Find where the given text appears and provide that cell's center as [x, y] coordinate. 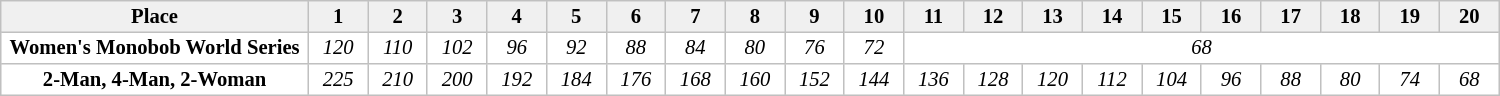
2 [398, 16]
74 [1410, 80]
110 [398, 48]
225 [338, 80]
7 [696, 16]
14 [1112, 16]
92 [576, 48]
76 [815, 48]
192 [517, 80]
Women's Monobob World Series [155, 48]
2-Man, 4-Man, 2-Woman [155, 80]
168 [696, 80]
200 [457, 80]
144 [874, 80]
15 [1172, 16]
17 [1291, 16]
112 [1112, 80]
Place [155, 16]
104 [1172, 80]
10 [874, 16]
18 [1350, 16]
160 [755, 80]
128 [993, 80]
210 [398, 80]
16 [1231, 16]
136 [934, 80]
8 [755, 16]
4 [517, 16]
84 [696, 48]
152 [815, 80]
11 [934, 16]
5 [576, 16]
102 [457, 48]
6 [636, 16]
12 [993, 16]
3 [457, 16]
19 [1410, 16]
1 [338, 16]
9 [815, 16]
176 [636, 80]
72 [874, 48]
13 [1053, 16]
184 [576, 80]
20 [1469, 16]
